For the text-containing cell, return its midpoint in (X, Y) coordinate format. 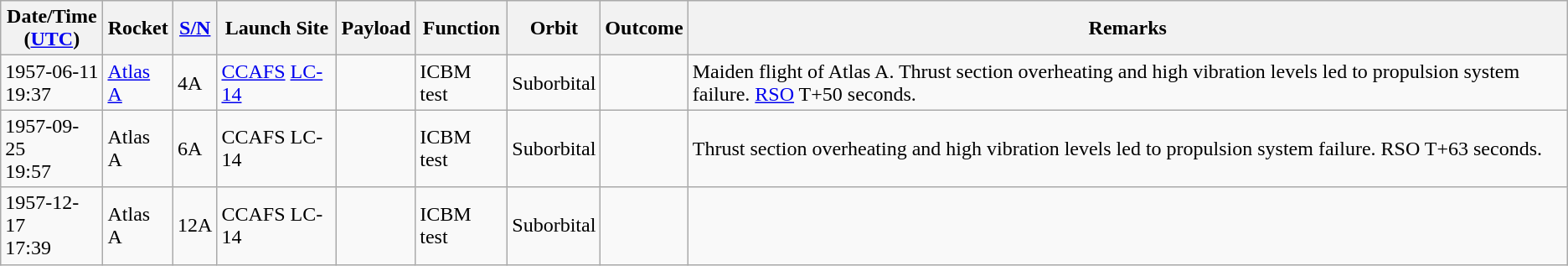
1957-12-1717:39 (52, 226)
Date/Time(UTC) (52, 29)
6A (195, 149)
Orbit (554, 29)
Function (462, 29)
Remarks (1127, 29)
Rocket (138, 29)
Thrust section overheating and high vibration levels led to propulsion system failure. RSO T+63 seconds. (1127, 149)
Launch Site (276, 29)
1957-09-2519:57 (52, 149)
1957-06-1119:37 (52, 82)
Maiden flight of Atlas A. Thrust section overheating and high vibration levels led to propulsion system failure. RSO T+50 seconds. (1127, 82)
Outcome (644, 29)
Payload (376, 29)
S/N (195, 29)
4A (195, 82)
12A (195, 226)
